Search for the cell housing the specified text and yield its [X, Y] center coordinate. 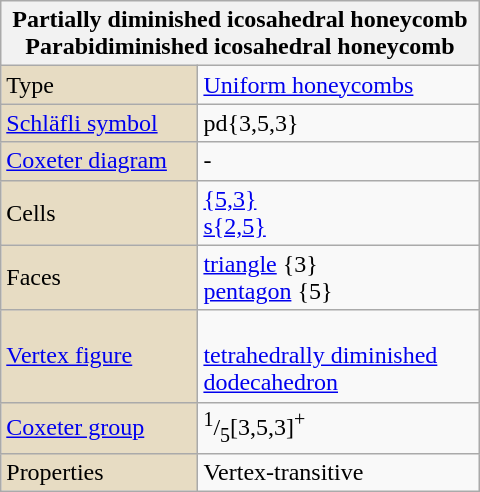
Schläfli symbol [100, 123]
tetrahedrally diminisheddodecahedron [338, 356]
Vertex figure [100, 356]
Uniform honeycombs [338, 85]
1/5[3,5,3]+ [338, 428]
Vertex-transitive [338, 472]
- [338, 161]
pd{3,5,3} [338, 123]
{5,3} s{2,5} [338, 212]
Coxeter group [100, 428]
triangle {3}pentagon {5} [338, 278]
Properties [100, 472]
Partially diminished icosahedral honeycombParabidiminished icosahedral honeycomb [240, 34]
Coxeter diagram [100, 161]
Type [100, 85]
Faces [100, 278]
Cells [100, 212]
